Identify which cell holds the provided text, then report its (X, Y) central coordinate. 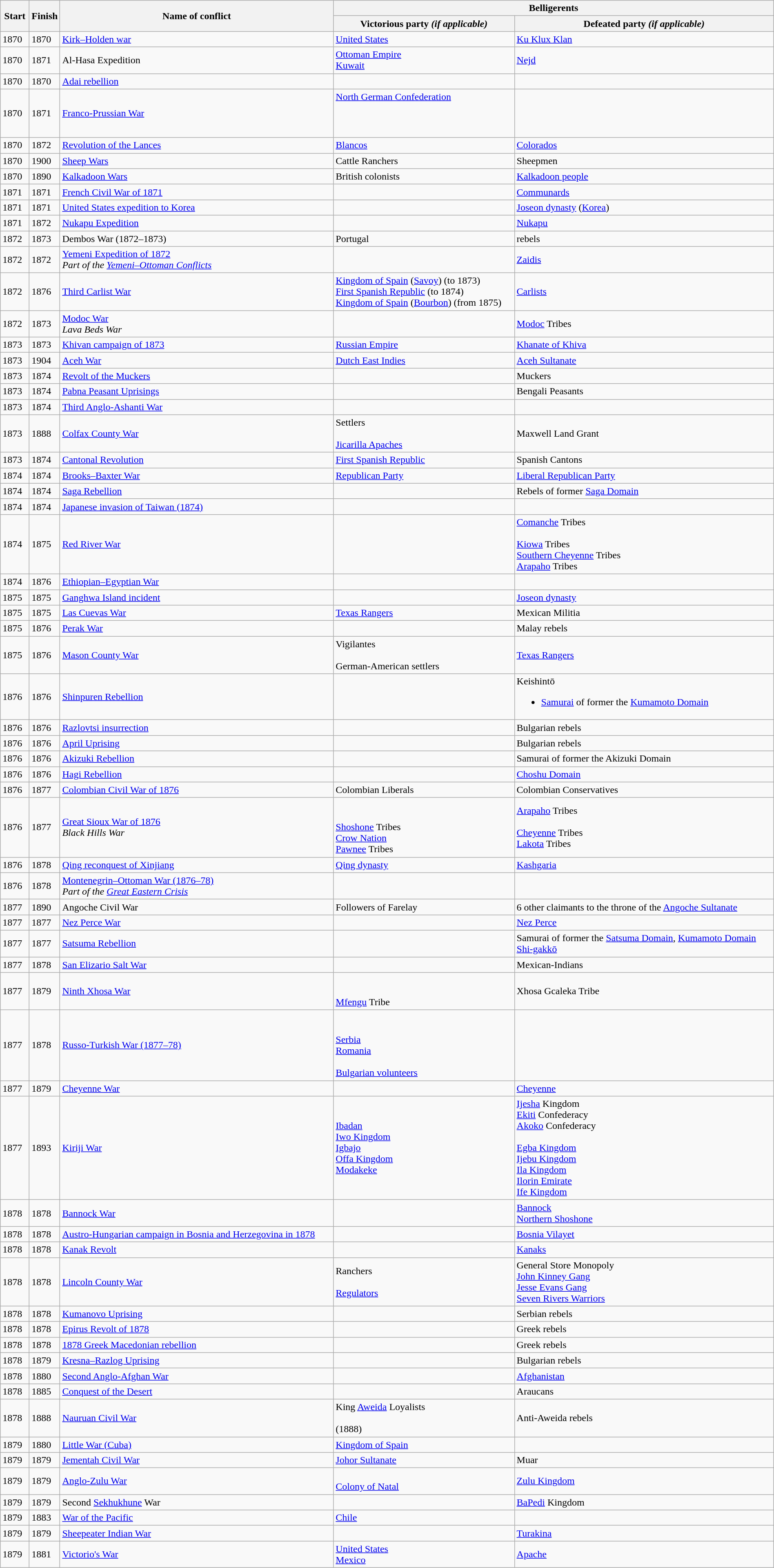
Colfax County War (197, 433)
Colorados (644, 145)
Third Anglo-Ashanti War (197, 407)
Great Sioux War of 1876Black Hills War (197, 827)
Third Carlist War (197, 292)
King Aweida Loyalists (1888) (424, 1418)
Saga Rebellion (197, 491)
Nez Perce War (197, 922)
Victorio's War (197, 1554)
Anti-Aweida rebels (644, 1418)
Start (15, 16)
Khivan campaign of 1873 (197, 345)
Turakina (644, 1533)
Kresna–Razlog Uprising (197, 1360)
1878 Greek Macedonian rebellion (197, 1345)
Sheep Wars (197, 161)
Kingdom of Spain (424, 1444)
Nukapu (644, 223)
Red River War (197, 544)
Bosnia Vilayet (644, 1234)
Cantonal Revolution (197, 460)
1900 (45, 161)
Kingdom of Spain (Savoy) (to 1873) First Spanish Republic (to 1874) Kingdom of Spain (Bourbon) (from 1875) (424, 292)
1883 (45, 1518)
Comanche TribesKiowa Tribes Southern Cheyenne Tribes Arapaho Tribes (644, 544)
Carlists (644, 292)
Colombian Liberals (424, 790)
Mexican Militia (644, 613)
Colombian Conservatives (644, 790)
Ganghwa Island incident (197, 597)
Sheepmen (644, 161)
Shoshone Tribes Crow Nation Pawnee Tribes (424, 827)
Second Sekhukhune War (197, 1502)
Zulu Kingdom (644, 1481)
Las Cuevas War (197, 613)
First Spanish Republic (424, 460)
Ninth Xhosa War (197, 991)
Malay rebels (644, 629)
Afghanistan (644, 1376)
Apache (644, 1554)
French Civil War of 1871 (197, 192)
Serbia Romania Bulgarian volunteers (424, 1046)
Aceh War (197, 360)
1893 (45, 1148)
Ethiopian–Egyptian War (197, 582)
Qing dynasty (424, 865)
Little War (Cuba) (197, 1444)
Al-Hasa Expedition (197, 60)
Araucans (644, 1391)
Revolution of the Lances (197, 145)
Angoche Civil War (197, 907)
Arapaho TribesCheyenne Tribes Lakota Tribes (644, 827)
Communards (644, 192)
Mexican-Indians (644, 964)
Rebels of former Saga Domain (644, 491)
Second Anglo-Afghan War (197, 1376)
Muar (644, 1460)
Republican Party (424, 475)
Kiriji War (197, 1148)
Kumanovo Uprising (197, 1314)
Brooks–Baxter War (197, 475)
Modoc Tribes (644, 324)
Muckers (644, 376)
Blancos (424, 145)
SettlersJicarilla Apaches (424, 433)
Kanaks (644, 1250)
United States expedition to Korea (197, 207)
Austro-Hungarian campaign in Bosnia and Herzegovina in 1878 (197, 1234)
Vigilantes German-American settlers (424, 655)
Anglo-Zulu War (197, 1481)
Nauruan Civil War (197, 1418)
Joseon dynasty (Korea) (644, 207)
Kashgaria (644, 865)
Russo-Turkish War (1877–78) (197, 1046)
Mfengu Tribe (424, 991)
Cheyenne War (197, 1088)
Perak War (197, 629)
Defeated party (if applicable) (644, 24)
KeishintōSamurai of former the Kumamoto Domain (644, 697)
Serbian rebels (644, 1314)
Colony of Natal (424, 1481)
United States Mexico (424, 1554)
Razlovtsi insurrection (197, 728)
Lincoln County War (197, 1281)
April Uprising (197, 743)
Spanish Cantons (644, 460)
Bengali Peasants (644, 391)
Kalkadoon Wars (197, 176)
Nez Perce (644, 922)
Qing reconquest of Xinjiang (197, 865)
Samurai of former the Satsuma Domain, Kumamoto DomainShi-gakkō (644, 944)
Samurai of former the Akizuki Domain (644, 759)
Adai rebellion (197, 81)
Ku Klux Klan (644, 39)
United States (424, 39)
Portugal (424, 239)
Zaidis (644, 260)
Khanate of Khiva (644, 345)
Kirk–Holden war (197, 39)
Xhosa Gcaleka Tribe (644, 991)
War of the Pacific (197, 1518)
Kalkadoon people (644, 176)
Ottoman Empire Kuwait (424, 60)
Cattle Ranchers (424, 161)
Ibadan Iwo Kingdom Igbajo Offa Kingdom Modakeke (424, 1148)
Choshu Domain (644, 774)
Franco-Prussian War (197, 113)
Johor Sultanate (424, 1460)
6 other claimants to the throne of the Angoche Sultanate (644, 907)
Jementah Civil War (197, 1460)
North German Confederation (424, 113)
British colonists (424, 176)
Akizuki Rebellion (197, 759)
BaPedi Kingdom (644, 1502)
Pabna Peasant Uprisings (197, 391)
Epirus Revolt of 1878 (197, 1329)
1904 (45, 360)
rebels (644, 239)
Cheyenne (644, 1088)
Shinpuren Rebellion (197, 697)
Dembos War (1872–1873) (197, 239)
Victorious party (if applicable) (424, 24)
Mason County War (197, 655)
Aceh Sultanate (644, 360)
Modoc WarLava Beds War (197, 324)
Conquest of the Desert (197, 1391)
Dutch East Indies (424, 360)
Joseon dynasty (644, 597)
BannockNorthern Shoshone (644, 1213)
Belligerents (554, 8)
Name of conflict (197, 16)
San Elizario Salt War (197, 964)
Hagi Rebellion (197, 774)
Nejd (644, 60)
Ijesha Kingdom Ekiti Confederacy Akoko Confederacy Egba Kingdom Ijebu Kingdom Ila Kingdom Ilorin Emirate Ife Kingdom (644, 1148)
Finish (45, 16)
Revolt of the Muckers (197, 376)
Bannock War (197, 1213)
1881 (45, 1554)
Liberal Republican Party (644, 475)
Satsuma Rebellion (197, 944)
Yemeni Expedition of 1872Part of the Yemeni–Ottoman Conflicts (197, 260)
Colombian Civil War of 1876 (197, 790)
Nukapu Expedition (197, 223)
1885 (45, 1391)
Kanak Revolt (197, 1250)
Russian Empire (424, 345)
Montenegrin–Ottoman War (1876–78)Part of the Great Eastern Crisis (197, 886)
General Store MonopolyJohn Kinney GangJesse Evans GangSeven Rivers Warriors (644, 1281)
Sheepeater Indian War (197, 1533)
Japanese invasion of Taiwan (1874) (197, 506)
Maxwell Land Grant (644, 433)
Chile (424, 1518)
Ranchers Regulators (424, 1281)
Followers of Farelay (424, 907)
